From the cell containing the given text, extract its center point as [x, y] coordinate. 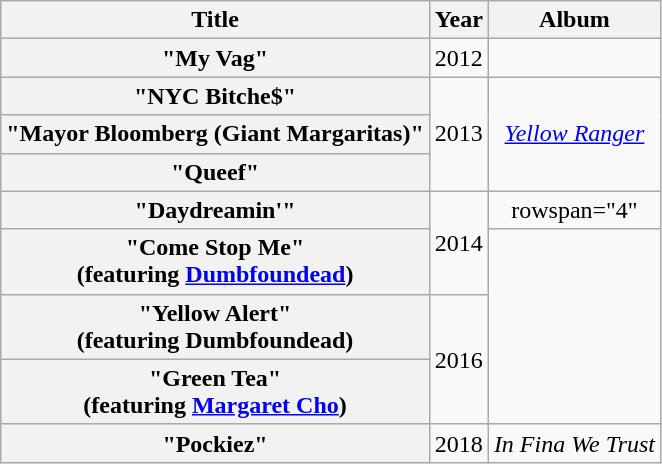
2016 [458, 359]
"NYC Bitche$" [216, 96]
"Daydreamin'" [216, 210]
2013 [458, 134]
"Pockiez" [216, 443]
In Fina We Trust [574, 443]
"Come Stop Me"(featuring Dumbfoundead) [216, 262]
"Green Tea"(featuring Margaret Cho) [216, 392]
Yellow Ranger [574, 134]
Title [216, 20]
"Queef" [216, 172]
rowspan="4" [574, 210]
Year [458, 20]
"My Vag" [216, 58]
"Yellow Alert"(featuring Dumbfoundead) [216, 326]
2014 [458, 242]
2012 [458, 58]
Album [574, 20]
2018 [458, 443]
"Mayor Bloomberg (Giant Margaritas)" [216, 134]
